For the text-containing cell, return its midpoint in (x, y) coordinate format. 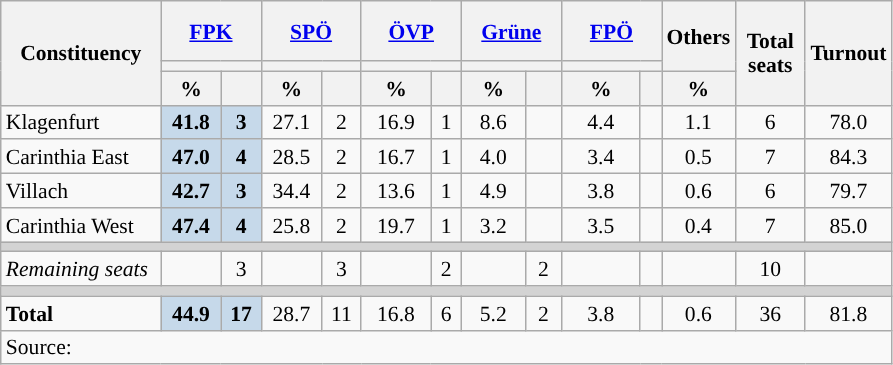
36 (770, 313)
Grüne (511, 31)
85.0 (848, 225)
Carinthia West (81, 225)
11 (342, 313)
81.8 (848, 313)
27.1 (292, 122)
16.9 (396, 122)
FPK (211, 31)
84.3 (848, 157)
28.7 (292, 313)
Totalseats (770, 53)
44.9 (191, 313)
79.7 (848, 191)
0.4 (699, 225)
Others (699, 36)
ÖVP (411, 31)
25.8 (292, 225)
0.5 (699, 157)
Villach (81, 191)
Remaining seats (81, 269)
Constituency (81, 53)
17 (241, 313)
3.2 (493, 225)
Total (81, 313)
4.9 (493, 191)
16.8 (396, 313)
3.5 (600, 225)
4.0 (493, 157)
47.0 (191, 157)
5.2 (493, 313)
78.0 (848, 122)
47.4 (191, 225)
4.4 (600, 122)
34.4 (292, 191)
28.5 (292, 157)
SPÖ (311, 31)
Source: (446, 347)
Klagenfurt (81, 122)
1.1 (699, 122)
FPÖ (611, 31)
41.8 (191, 122)
16.7 (396, 157)
42.7 (191, 191)
19.7 (396, 225)
13.6 (396, 191)
8.6 (493, 122)
10 (770, 269)
Carinthia East (81, 157)
3.4 (600, 157)
Turnout (848, 53)
